Output the [x, y] coordinate of the center of the cell containing the given text.  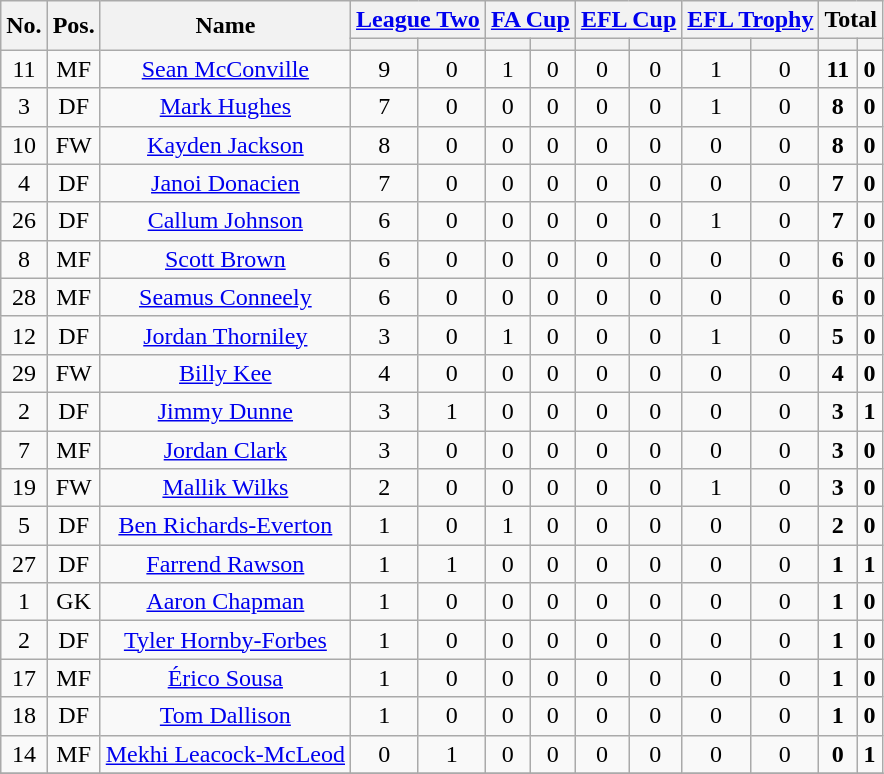
Scott Brown [225, 259]
FA Cup [530, 20]
EFL Cup [628, 20]
14 [24, 754]
Mallik Wilks [225, 488]
Ben Richards-Everton [225, 526]
Kayden Jackson [225, 145]
Farrend Rawson [225, 564]
10 [24, 145]
28 [24, 297]
Jimmy Dunne [225, 411]
Name [225, 26]
27 [24, 564]
Jordan Clark [225, 449]
17 [24, 678]
19 [24, 488]
Billy Kee [225, 373]
EFL Trophy [750, 20]
Pos. [74, 26]
Sean McConville [225, 69]
Callum Johnson [225, 221]
9 [384, 69]
Jordan Thorniley [225, 335]
26 [24, 221]
Tom Dallison [225, 716]
12 [24, 335]
Mekhi Leacock-McLeod [225, 754]
Mark Hughes [225, 107]
Érico Sousa [225, 678]
18 [24, 716]
Total [851, 20]
Tyler Hornby-Forbes [225, 640]
League Two [418, 20]
GK [74, 602]
29 [24, 373]
Janoi Donacien [225, 183]
Seamus Conneely [225, 297]
Aaron Chapman [225, 602]
No. [24, 26]
